Find where the given text appears and provide that cell's center as (x, y) coordinate. 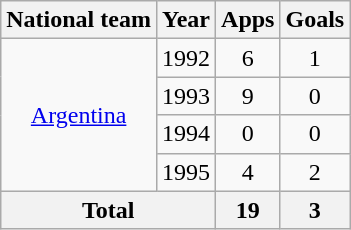
9 (248, 96)
Argentina (79, 115)
Apps (248, 20)
19 (248, 210)
6 (248, 58)
1 (315, 58)
1994 (186, 134)
Total (108, 210)
1993 (186, 96)
Year (186, 20)
1992 (186, 58)
1995 (186, 172)
3 (315, 210)
National team (79, 20)
Goals (315, 20)
2 (315, 172)
4 (248, 172)
